Search for the cell housing the specified text and yield its (x, y) center coordinate. 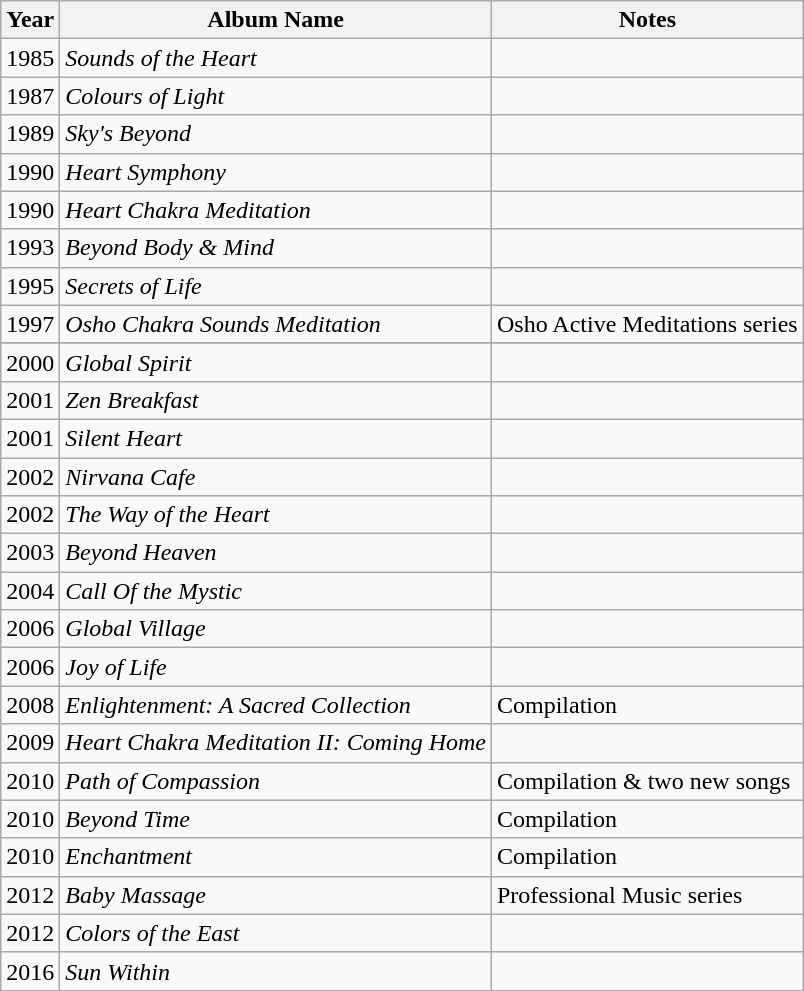
Heart Chakra Meditation (276, 210)
Call Of the Mystic (276, 591)
1993 (30, 248)
Year (30, 20)
1985 (30, 58)
Sun Within (276, 971)
2004 (30, 591)
2009 (30, 743)
2003 (30, 553)
Colours of Light (276, 96)
Beyond Heaven (276, 553)
Sounds of the Heart (276, 58)
Enchantment (276, 857)
2016 (30, 971)
1997 (30, 324)
Beyond Body & Mind (276, 248)
Enlightenment: A Sacred Collection (276, 705)
1995 (30, 286)
Heart Chakra Meditation II: Coming Home (276, 743)
Compilation & two new songs (647, 781)
Joy of Life (276, 667)
Nirvana Cafe (276, 477)
Zen Breakfast (276, 400)
Heart Symphony (276, 172)
1987 (30, 96)
Beyond Time (276, 819)
2008 (30, 705)
Osho Chakra Sounds Meditation (276, 324)
Silent Heart (276, 438)
Colors of the East (276, 933)
Global Spirit (276, 362)
Osho Active Meditations series (647, 324)
The Way of the Heart (276, 515)
Baby Massage (276, 895)
Sky's Beyond (276, 134)
Secrets of Life (276, 286)
1989 (30, 134)
Path of Compassion (276, 781)
Album Name (276, 20)
Professional Music series (647, 895)
Notes (647, 20)
Global Village (276, 629)
2000 (30, 362)
